Return [X, Y] of the center of cell containing provided text 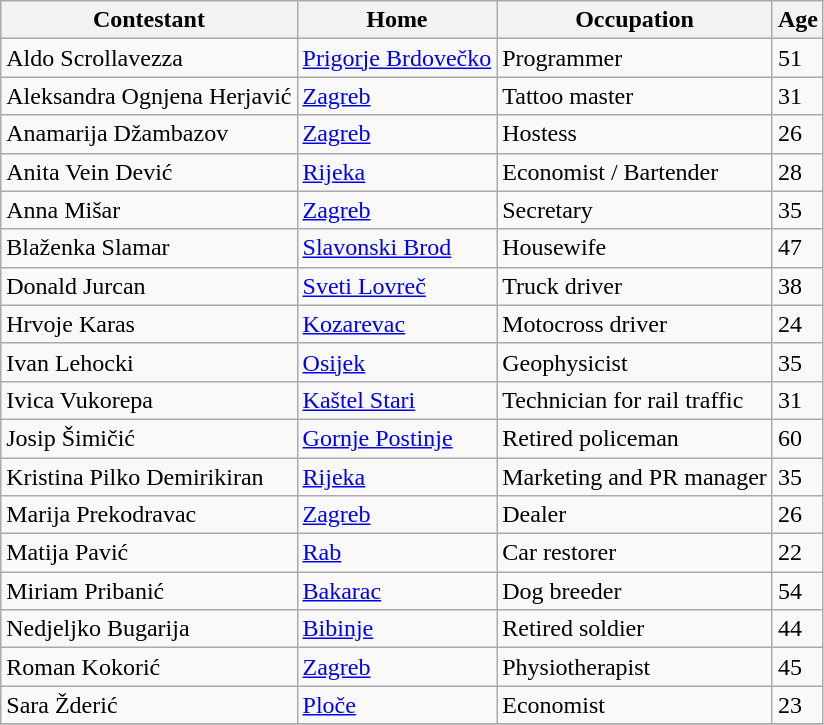
Blaženka Slamar [149, 248]
Rab [397, 553]
Miriam Pribanić [149, 591]
Josip Šimičić [149, 438]
Anna Mišar [149, 210]
Ivan Lehocki [149, 362]
Osijek [397, 362]
Economist / Bartender [635, 172]
Age [798, 20]
23 [798, 705]
Nedjeljko Bugarija [149, 629]
Roman Kokorić [149, 667]
Home [397, 20]
Bibinje [397, 629]
Contestant [149, 20]
Matija Pavić [149, 553]
Sveti Lovreč [397, 286]
22 [798, 553]
Sara Žderić [149, 705]
Marija Prekodravac [149, 515]
Kristina Pilko Demirikiran [149, 477]
Hrvoje Karas [149, 324]
Truck driver [635, 286]
Retired policeman [635, 438]
Physiotherapist [635, 667]
Kaštel Stari [397, 400]
60 [798, 438]
54 [798, 591]
Dog breeder [635, 591]
Gornje Postinje [397, 438]
Aldo Scrollavezza [149, 58]
Anita Vein Dević [149, 172]
Tattoo master [635, 96]
Occupation [635, 20]
Technician for rail traffic [635, 400]
Anamarija Džambazov [149, 134]
Car restorer [635, 553]
47 [798, 248]
Prigorje Brdovečko [397, 58]
Donald Jurcan [149, 286]
44 [798, 629]
Secretary [635, 210]
Hostess [635, 134]
28 [798, 172]
Geophysicist [635, 362]
Ivica Vukorepa [149, 400]
38 [798, 286]
24 [798, 324]
Aleksandra Ognjena Herjavić [149, 96]
Housewife [635, 248]
Marketing and PR manager [635, 477]
Slavonski Brod [397, 248]
Economist [635, 705]
Dealer [635, 515]
Kozarevac [397, 324]
45 [798, 667]
Bakarac [397, 591]
Ploče [397, 705]
Programmer [635, 58]
Motocross driver [635, 324]
Retired soldier [635, 629]
51 [798, 58]
